Capture the cell that displays the provided text and extract its (X, Y) central coordinate. 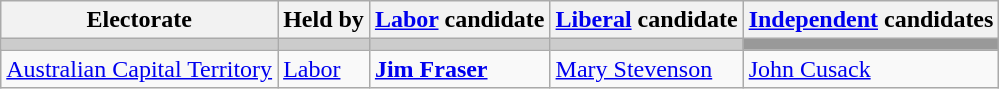
Independent candidates (871, 20)
Labor candidate (460, 20)
Held by (324, 20)
John Cusack (871, 69)
Labor (324, 69)
Liberal candidate (646, 20)
Jim Fraser (460, 69)
Mary Stevenson (646, 69)
Electorate (140, 20)
Australian Capital Territory (140, 69)
